Search for the cell housing the specified text and yield its [x, y] center coordinate. 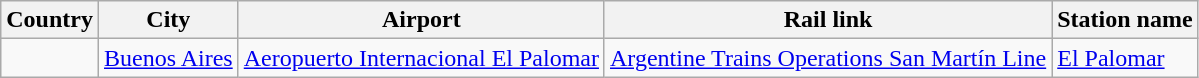
Aeropuerto Internacional El Palomar [421, 58]
Argentine Trains Operations San Martín Line [828, 58]
Station name [1125, 20]
El Palomar [1125, 58]
Buenos Aires [168, 58]
City [168, 20]
Rail link [828, 20]
Country [50, 20]
Airport [421, 20]
